Return [X, Y] of the center of cell containing provided text 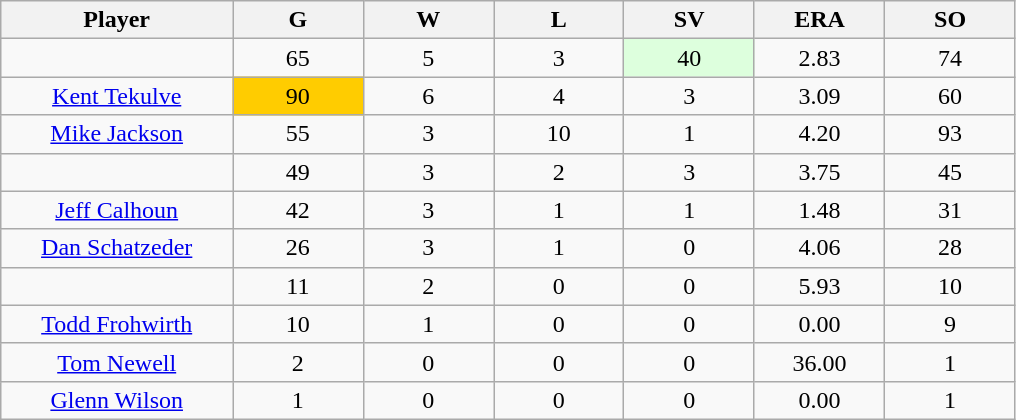
L [559, 20]
Todd Frohwirth [117, 324]
Player [117, 20]
SV [689, 20]
6 [428, 96]
4 [559, 96]
28 [950, 248]
42 [298, 210]
11 [298, 286]
60 [950, 96]
93 [950, 134]
4.20 [819, 134]
SO [950, 20]
2.83 [819, 58]
74 [950, 58]
55 [298, 134]
Jeff Calhoun [117, 210]
Kent Tekulve [117, 96]
1.48 [819, 210]
65 [298, 58]
26 [298, 248]
5.93 [819, 286]
31 [950, 210]
G [298, 20]
36.00 [819, 362]
90 [298, 96]
9 [950, 324]
4.06 [819, 248]
Tom Newell [117, 362]
5 [428, 58]
Dan Schatzeder [117, 248]
49 [298, 172]
ERA [819, 20]
Glenn Wilson [117, 400]
45 [950, 172]
Mike Jackson [117, 134]
W [428, 20]
3.09 [819, 96]
3.75 [819, 172]
40 [689, 58]
